Scan for the cell matching the given text and deliver its (x, y) coordinate at center. 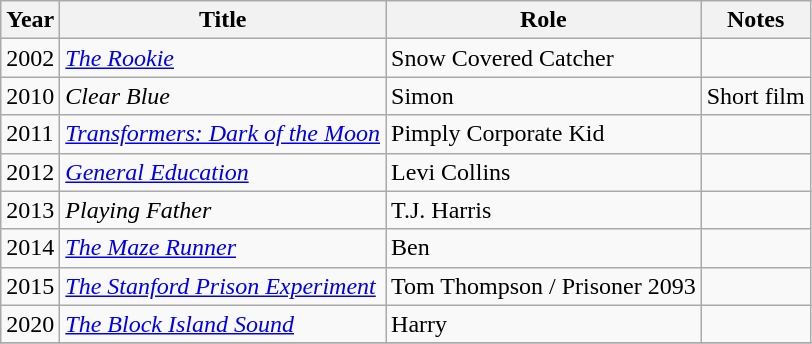
Transformers: Dark of the Moon (223, 134)
2002 (30, 58)
The Rookie (223, 58)
Ben (544, 248)
2011 (30, 134)
2014 (30, 248)
Title (223, 20)
Notes (756, 20)
Simon (544, 96)
Levi Collins (544, 172)
Clear Blue (223, 96)
Snow Covered Catcher (544, 58)
2010 (30, 96)
2020 (30, 324)
Tom Thompson / Prisoner 2093 (544, 286)
Playing Father (223, 210)
The Stanford Prison Experiment (223, 286)
Role (544, 20)
The Maze Runner (223, 248)
2012 (30, 172)
Harry (544, 324)
Short film (756, 96)
2015 (30, 286)
Year (30, 20)
2013 (30, 210)
T.J. Harris (544, 210)
Pimply Corporate Kid (544, 134)
The Block Island Sound (223, 324)
General Education (223, 172)
